Provide the [x, y] coordinate of the cell's center where the given text is located.  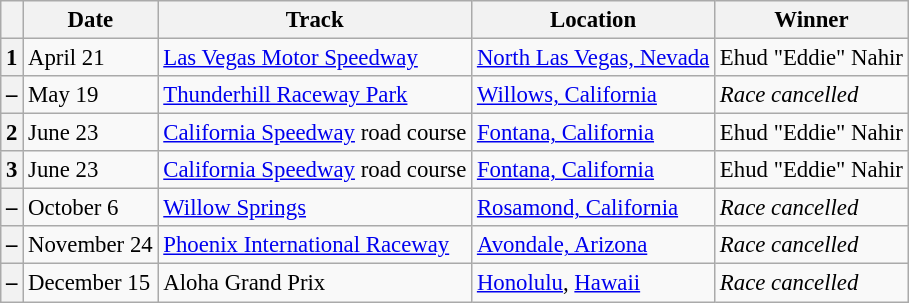
Willows, California [594, 95]
1 [12, 58]
Aloha Grand Prix [315, 283]
Track [315, 20]
December 15 [90, 283]
Willow Springs [315, 208]
Las Vegas Motor Speedway [315, 58]
Phoenix International Raceway [315, 245]
Rosamond, California [594, 208]
Avondale, Arizona [594, 245]
Thunderhill Raceway Park [315, 95]
November 24 [90, 245]
3 [12, 170]
Honolulu, Hawaii [594, 283]
Date [90, 20]
Location [594, 20]
2 [12, 133]
April 21 [90, 58]
North Las Vegas, Nevada [594, 58]
May 19 [90, 95]
October 6 [90, 208]
Winner [812, 20]
